Find where the given text appears and provide that cell's center as [x, y] coordinate. 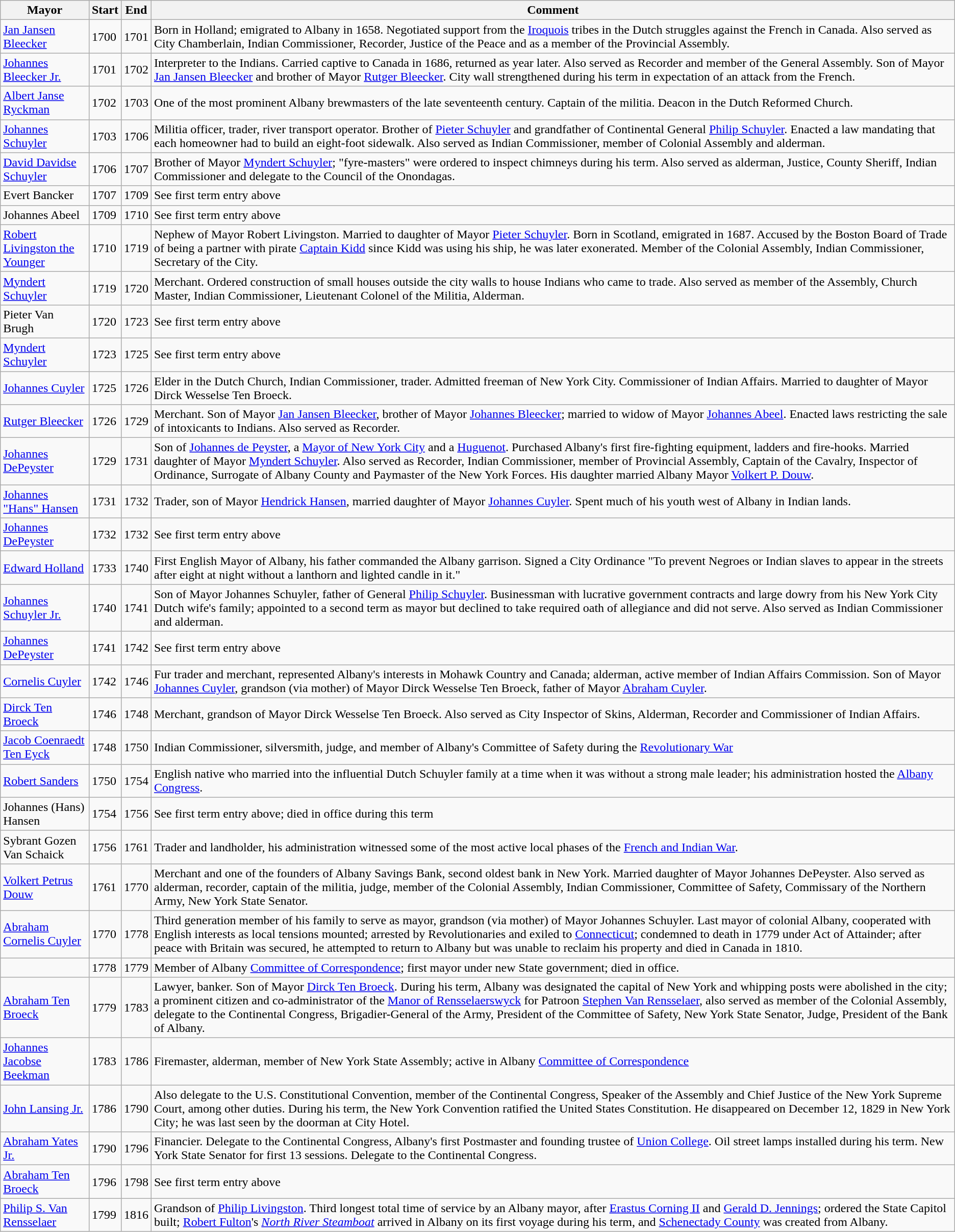
Philip S. Van Rensselaer [45, 1215]
1799 [105, 1215]
Johannes Bleecker Jr. [45, 69]
1700 [105, 37]
David Davidse Schuyler [45, 169]
Dirck Ten Broeck [45, 714]
Albert Janse Ryckman [45, 103]
Jan Jansen Bleecker [45, 37]
Start [105, 10]
Trader, son of Mayor Hendrick Hansen, married daughter of Mayor Johannes Cuyler. Spent much of his youth west of Albany in Indian lands. [553, 501]
Member of Albany Committee of Correspondence; first mayor under new State government; died in office. [553, 967]
Robert Livingston the Younger [45, 248]
Merchant, grandson of Mayor Dirck Wesselse Ten Broeck. Also served as City Inspector of Skins, Alderman, Recorder and Commissioner of Indian Affairs. [553, 714]
Evert Bancker [45, 195]
Sybrant Gozen Van Schaick [45, 847]
Johannes Cuyler [45, 388]
Volkert Petrus Douw [45, 887]
1798 [136, 1182]
See first term entry above; died in office during this term [553, 814]
1816 [136, 1215]
Mayor [45, 10]
Abraham Yates Jr. [45, 1148]
1733 [105, 568]
Pieter Van Brugh [45, 322]
John Lansing Jr. [45, 1108]
Firemaster, alderman, member of New York State Assembly; active in Albany Committee of Correspondence [553, 1062]
Rutger Bleecker [45, 422]
Jacob Coenraedt Ten Eyck [45, 747]
Johannes Abeel [45, 215]
Johannes Schuyler [45, 136]
Johannes (Hans) Hansen [45, 814]
End [136, 10]
Cornelis Cuyler [45, 681]
One of the most prominent Albany brewmasters of the late seventeenth century. Captain of the militia. Deacon in the Dutch Reformed Church. [553, 103]
Johannes "Hans" Hansen [45, 501]
Trader and landholder, his administration witnessed some of the most active local phases of the French and Indian War. [553, 847]
Robert Sanders [45, 781]
Comment [553, 10]
Indian Commissioner, silversmith, judge, and member of Albany's Committee of Safety during the Revolutionary War [553, 747]
Edward Holland [45, 568]
Johannes Schuyler Jr. [45, 608]
Abraham Cornelis Cuyler [45, 934]
Johannes Jacobse Beekman [45, 1062]
